Locate the cell with the specified text and output its [x, y] center coordinate. 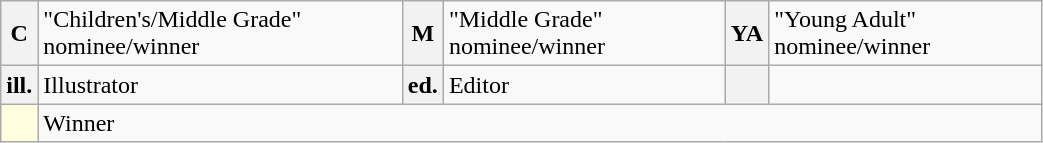
ed. [422, 85]
C [20, 34]
"Young Adult" nominee/winner [906, 34]
ill. [20, 85]
Winner [540, 123]
YA [747, 34]
"Children's/Middle Grade" nominee/winner [220, 34]
"Middle Grade" nominee/winner [584, 34]
Editor [584, 85]
M [422, 34]
Illustrator [220, 85]
